From the cell containing the given text, extract its center point as [X, Y] coordinate. 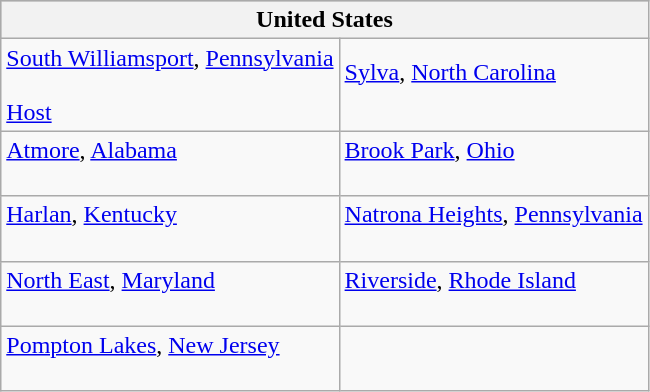
United States [324, 20]
Atmore, Alabama [170, 164]
Riverside, Rhode Island [494, 294]
Sylva, North Carolina [494, 85]
South Williamsport, PennsylvaniaHost [170, 85]
Brook Park, Ohio [494, 164]
Pompton Lakes, New Jersey [170, 358]
Harlan, Kentucky [170, 228]
Natrona Heights, Pennsylvania [494, 228]
North East, Maryland [170, 294]
